Detect which cell encompasses the target text, then output its (X, Y) center coordinate. 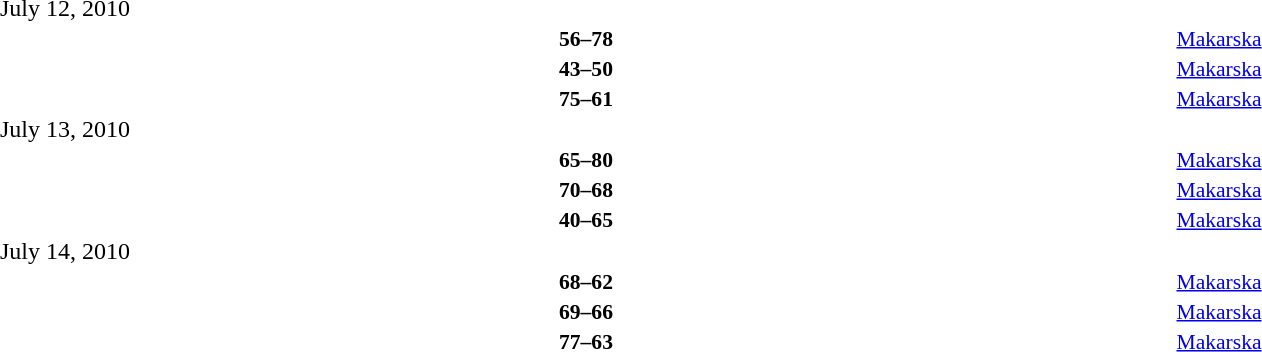
75–61 (586, 98)
56–78 (586, 38)
40–65 (586, 220)
69–66 (586, 312)
43–50 (586, 68)
68–62 (586, 282)
70–68 (586, 190)
65–80 (586, 160)
